Identify which cell holds the provided text, then report its (X, Y) central coordinate. 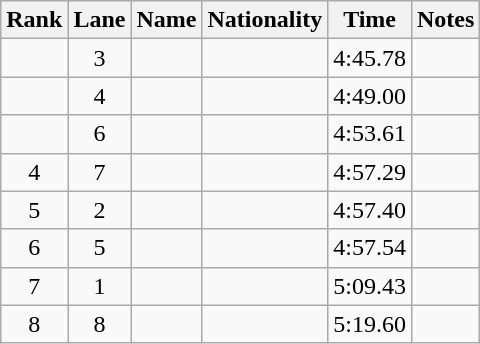
Rank (34, 20)
Time (370, 20)
2 (100, 210)
4:49.00 (370, 96)
Nationality (265, 20)
4:45.78 (370, 58)
4:57.29 (370, 172)
3 (100, 58)
4:57.54 (370, 248)
5:09.43 (370, 286)
1 (100, 286)
Notes (445, 20)
4:57.40 (370, 210)
5:19.60 (370, 324)
Name (166, 20)
4:53.61 (370, 134)
Lane (100, 20)
